Determine the (x, y) coordinate at the center of the cell enclosing the given text.  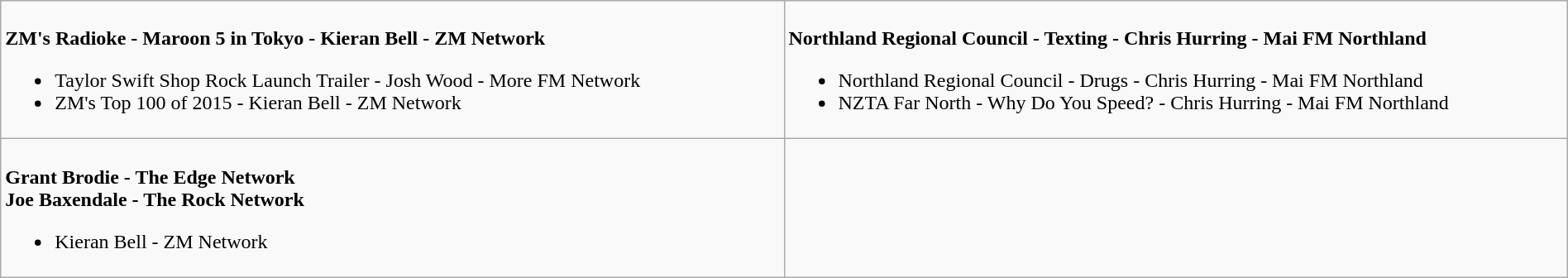
Grant Brodie - The Edge NetworkJoe Baxendale - The Rock NetworkKieran Bell - ZM Network (392, 208)
